Output the (x, y) coordinate of the center of the cell containing the given text.  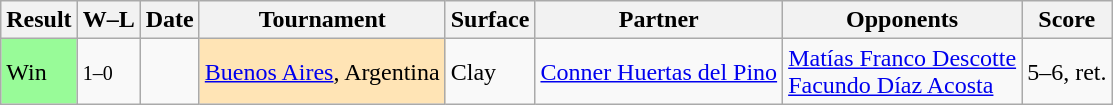
Clay (490, 72)
Partner (659, 20)
Conner Huertas del Pino (659, 72)
W–L (108, 20)
Result (39, 20)
Buenos Aires, Argentina (322, 72)
5–6, ret. (1067, 72)
Opponents (902, 20)
Win (39, 72)
Surface (490, 20)
Score (1067, 20)
Tournament (322, 20)
1–0 (108, 72)
Date (170, 20)
Matías Franco Descotte Facundo Díaz Acosta (902, 72)
